Find where the given text appears and provide that cell's center as (x, y) coordinate. 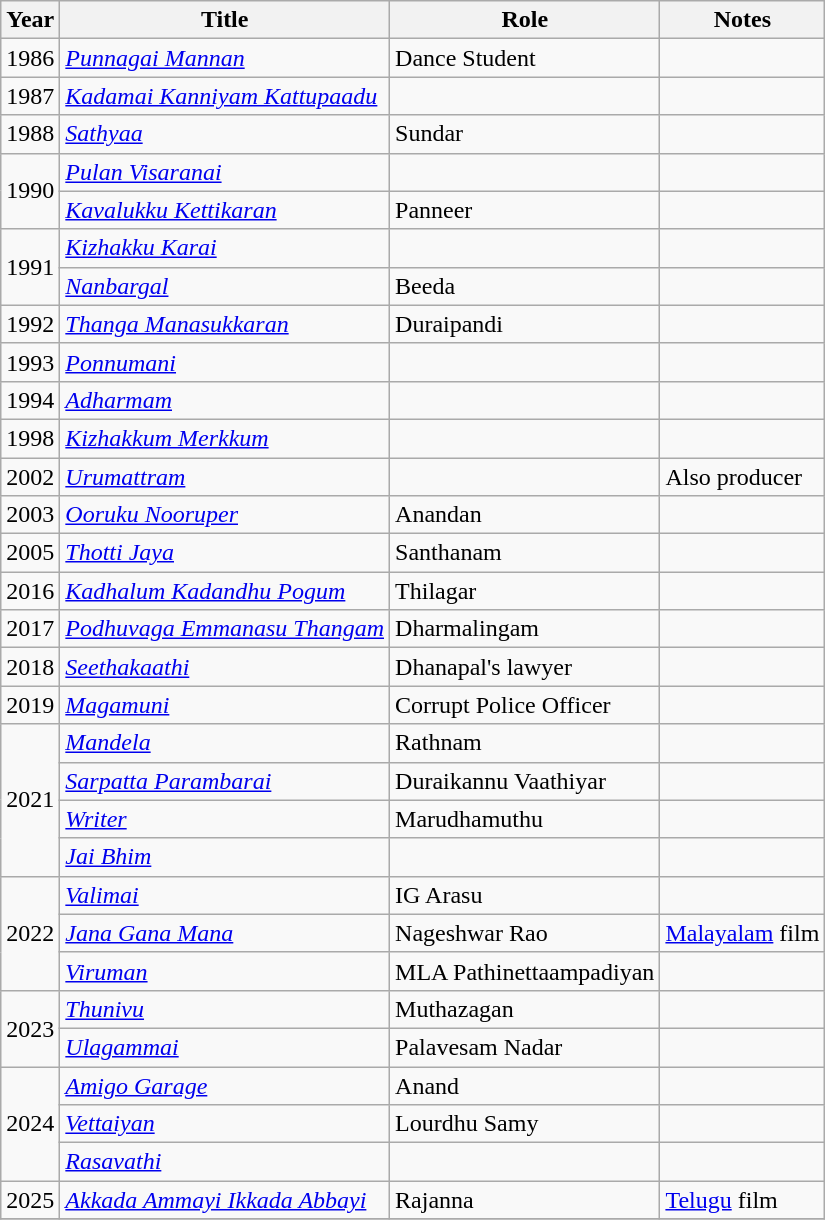
2003 (30, 515)
1986 (30, 58)
Punnagai Mannan (225, 58)
Sathyaa (225, 134)
Kadamai Kanniyam Kattupaadu (225, 96)
2024 (30, 1123)
2023 (30, 1028)
Lourdhu Samy (525, 1124)
Seethakaathi (225, 667)
Duraikannu Vaathiyar (525, 781)
Adharmam (225, 400)
Ooruku Nooruper (225, 515)
IG Arasu (525, 895)
Dance Student (525, 58)
1991 (30, 267)
Year (30, 20)
Also producer (742, 477)
Mandela (225, 743)
Kavalukku Kettikaran (225, 210)
Viruman (225, 971)
Role (525, 20)
Magamuni (225, 705)
Ulagammai (225, 1047)
Anandan (525, 515)
Jai Bhim (225, 857)
MLA Pathinettaampadiyan (525, 971)
Rajanna (525, 1200)
Notes (742, 20)
2018 (30, 667)
Panneer (525, 210)
Sarpatta Parambarai (225, 781)
2021 (30, 800)
Podhuvaga Emmanasu Thangam (225, 629)
Thotti Jaya (225, 553)
Thanga Manasukkaran (225, 324)
Dharmalingam (525, 629)
Corrupt Police Officer (525, 705)
1990 (30, 191)
Dhanapal's lawyer (525, 667)
Ponnumani (225, 362)
Valimai (225, 895)
2016 (30, 591)
Anand (525, 1085)
Rasavathi (225, 1162)
Sundar (525, 134)
2017 (30, 629)
2025 (30, 1200)
1998 (30, 438)
Writer (225, 819)
1994 (30, 400)
Urumattram (225, 477)
Nanbargal (225, 286)
1993 (30, 362)
Pulan Visaranai (225, 172)
Amigo Garage (225, 1085)
Kizhakku Karai (225, 248)
Muthazagan (525, 1009)
1988 (30, 134)
2022 (30, 933)
Akkada Ammayi Ikkada Abbayi (225, 1200)
Duraipandi (525, 324)
Beeda (525, 286)
Thilagar (525, 591)
Title (225, 20)
Marudhamuthu (525, 819)
Telugu film (742, 1200)
Kadhalum Kadandhu Pogum (225, 591)
Santhanam (525, 553)
1992 (30, 324)
Kizhakkum Merkkum (225, 438)
2019 (30, 705)
Palavesam Nadar (525, 1047)
Rathnam (525, 743)
1987 (30, 96)
Malayalam film (742, 933)
2005 (30, 553)
Thunivu (225, 1009)
Vettaiyan (225, 1124)
Jana Gana Mana (225, 933)
Nageshwar Rao (525, 933)
2002 (30, 477)
